Find where the given text appears and provide that cell's center as (x, y) coordinate. 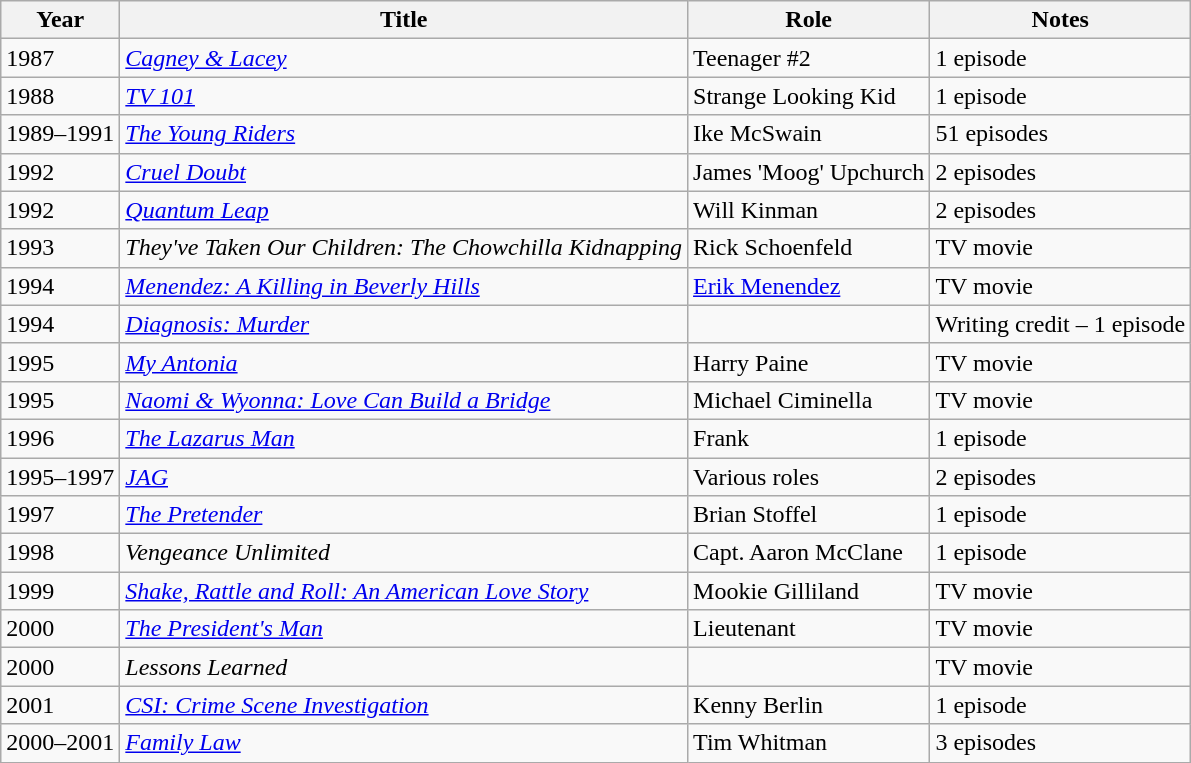
1997 (60, 515)
Will Kinman (809, 210)
The Young Riders (404, 134)
Lieutenant (809, 629)
Mookie Gilliland (809, 591)
Harry Paine (809, 362)
2000–2001 (60, 743)
The President's Man (404, 629)
Capt. Aaron McClane (809, 553)
Role (809, 20)
1989–1991 (60, 134)
Ike McSwain (809, 134)
Vengeance Unlimited (404, 553)
The Pretender (404, 515)
1999 (60, 591)
Writing credit – 1 episode (1060, 324)
1987 (60, 58)
TV 101 (404, 96)
Brian Stoffel (809, 515)
Tim Whitman (809, 743)
The Lazarus Man (404, 438)
Michael Ciminella (809, 400)
1995–1997 (60, 477)
Family Law (404, 743)
CSI: Crime Scene Investigation (404, 705)
My Antonia (404, 362)
Naomi & Wyonna: Love Can Build a Bridge (404, 400)
Quantum Leap (404, 210)
3 episodes (1060, 743)
Menendez: A Killing in Beverly Hills (404, 286)
1998 (60, 553)
Various roles (809, 477)
Diagnosis: Murder (404, 324)
Shake, Rattle and Roll: An American Love Story (404, 591)
Kenny Berlin (809, 705)
1993 (60, 248)
Teenager #2 (809, 58)
James 'Moog' Upchurch (809, 172)
2001 (60, 705)
They've Taken Our Children: The Chowchilla Kidnapping (404, 248)
Title (404, 20)
Frank (809, 438)
Rick Schoenfeld (809, 248)
1996 (60, 438)
Erik Menendez (809, 286)
Cagney & Lacey (404, 58)
51 episodes (1060, 134)
Notes (1060, 20)
1988 (60, 96)
Strange Looking Kid (809, 96)
JAG (404, 477)
Year (60, 20)
Cruel Doubt (404, 172)
Lessons Learned (404, 667)
